Extract the (X, Y) coordinate from the center of the cell holding the provided text.  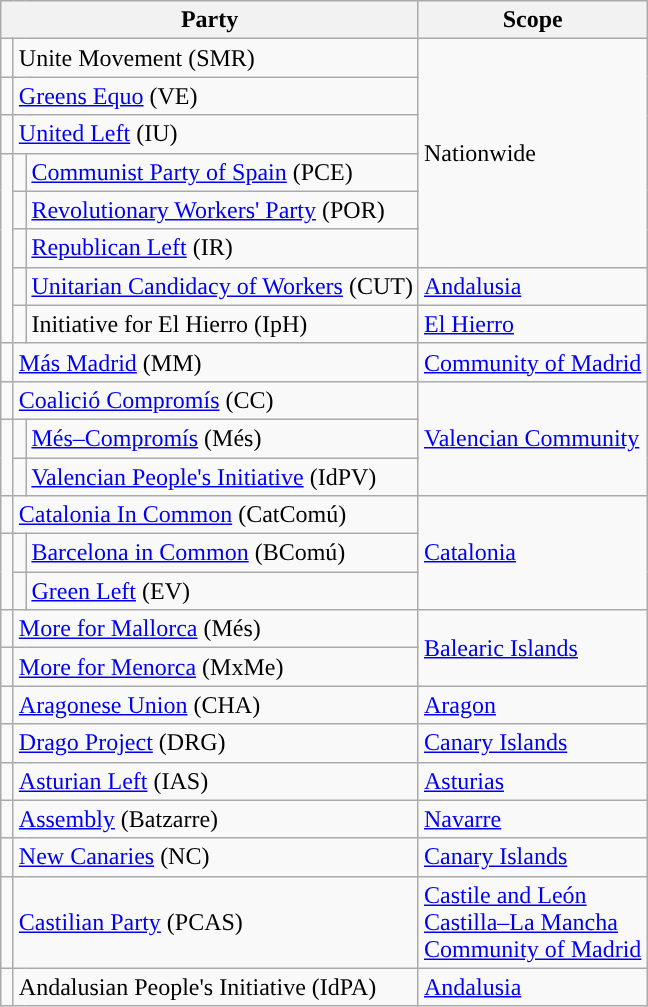
Valencian People's Initiative (IdPV) (222, 477)
Green Left (EV) (222, 591)
Castilian Party (PCAS) (216, 922)
More for Menorca (MxMe) (216, 667)
United Left (IU) (216, 134)
Community of Madrid (532, 362)
Coalició Compromís (CC) (216, 400)
Aragonese Union (CHA) (216, 705)
Revolutionary Workers' Party (POR) (222, 210)
Asturian Left (IAS) (216, 781)
Unite Movement (SMR) (216, 58)
Aragon (532, 705)
Republican Left (IR) (222, 248)
Catalonia (532, 553)
Valencian Community (532, 438)
Party (210, 20)
Asturias (532, 781)
Greens Equo (VE) (216, 96)
New Canaries (NC) (216, 857)
Balearic Islands (532, 648)
Més–Compromís (Més) (222, 438)
Andalusian People's Initiative (IdPA) (216, 987)
Castile and LeónCastilla–La ManchaCommunity of Madrid (532, 922)
Scope (532, 20)
Catalonia In Common (CatComú) (216, 515)
Assembly (Batzarre) (216, 819)
Barcelona in Common (BComú) (222, 553)
Más Madrid (MM) (216, 362)
Drago Project (DRG) (216, 743)
El Hierro (532, 324)
Nationwide (532, 153)
Navarre (532, 819)
Unitarian Candidacy of Workers (CUT) (222, 286)
Initiative for El Hierro (IpH) (222, 324)
More for Mallorca (Més) (216, 629)
Communist Party of Spain (PCE) (222, 172)
